Search for the cell housing the specified text and yield its [X, Y] center coordinate. 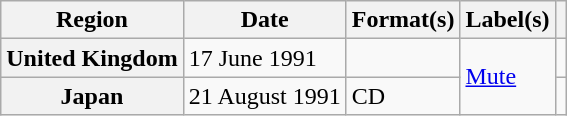
Format(s) [403, 20]
Date [264, 20]
17 June 1991 [264, 58]
Japan [92, 96]
Region [92, 20]
United Kingdom [92, 58]
Label(s) [508, 20]
CD [403, 96]
Mute [508, 77]
21 August 1991 [264, 96]
